For the text-containing cell, return its midpoint in (X, Y) coordinate format. 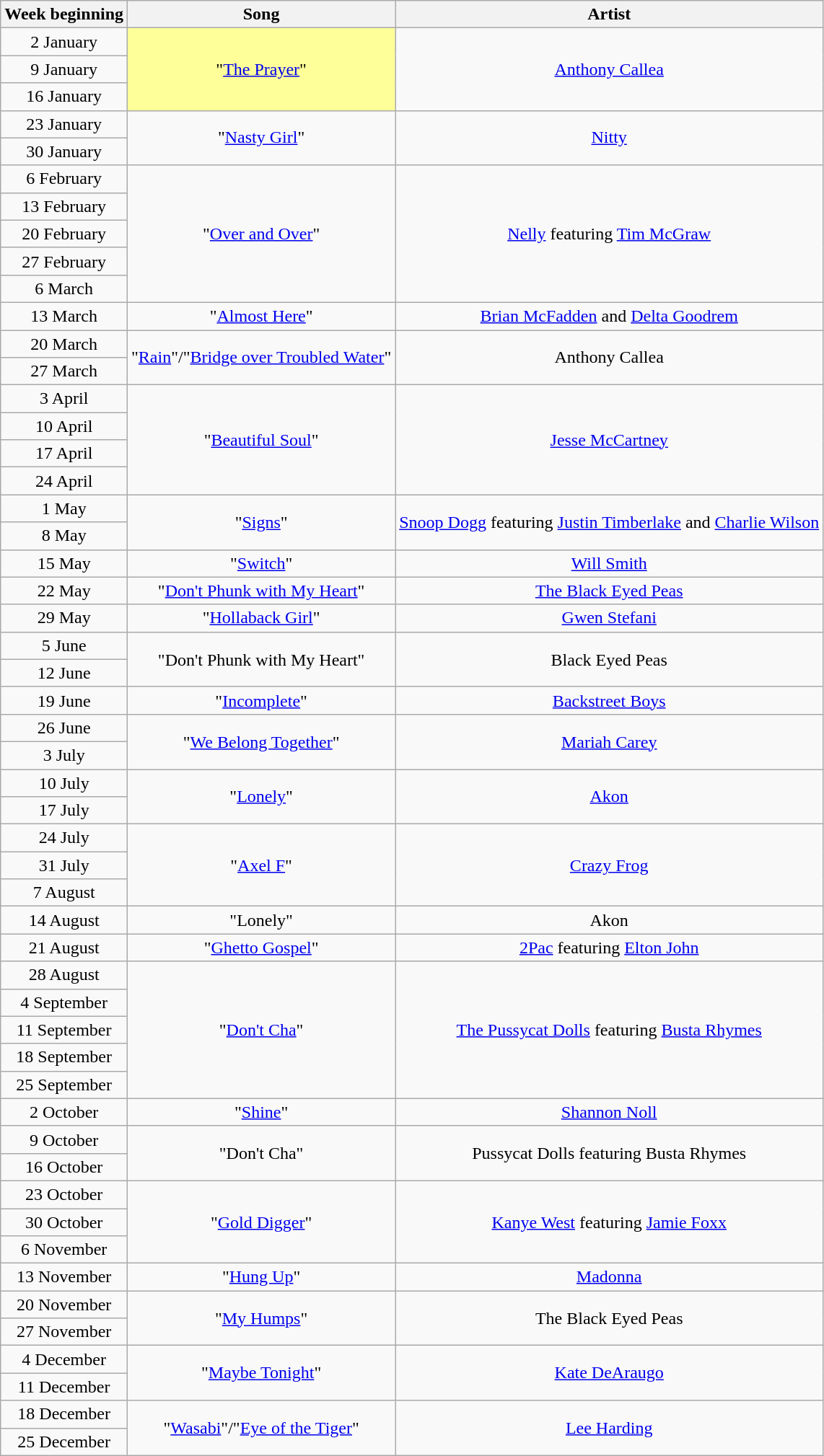
27 February (64, 261)
Backstreet Boys (609, 700)
31 July (64, 865)
12 June (64, 673)
"We Belong Together" (261, 741)
29 May (64, 618)
"Axel F" (261, 865)
The Pussycat Dolls featuring Busta Rhymes (609, 1030)
"My Humps" (261, 1318)
6 March (64, 288)
30 October (64, 1222)
"Almost Here" (261, 316)
27 March (64, 371)
Week beginning (64, 14)
3 April (64, 399)
"Beautiful Soul" (261, 440)
20 November (64, 1305)
Mariah Carey (609, 741)
18 September (64, 1057)
11 December (64, 1387)
"Shine" (261, 1112)
20 March (64, 344)
Crazy Frog (609, 865)
27 November (64, 1332)
20 February (64, 234)
"Signs" (261, 522)
4 September (64, 1002)
28 August (64, 975)
8 May (64, 536)
Madonna (609, 1277)
16 January (64, 97)
Shannon Noll (609, 1112)
9 January (64, 69)
7 August (64, 893)
Kanye West featuring Jamie Foxx (609, 1222)
2 January (64, 42)
9 October (64, 1139)
10 July (64, 782)
"Rain"/"Bridge over Troubled Water" (261, 358)
2 October (64, 1112)
17 April (64, 454)
30 January (64, 151)
Pussycat Dolls featuring Busta Rhymes (609, 1153)
Nitty (609, 138)
"Gold Digger" (261, 1222)
22 May (64, 591)
"Over and Over" (261, 234)
16 October (64, 1167)
"Switch" (261, 563)
Jesse McCartney (609, 440)
23 January (64, 124)
6 November (64, 1250)
10 April (64, 426)
Will Smith (609, 563)
25 December (64, 1442)
13 March (64, 316)
"Incomplete" (261, 700)
"Hollaback Girl" (261, 618)
"Nasty Girl" (261, 138)
24 April (64, 481)
Snoop Dogg featuring Justin Timberlake and Charlie Wilson (609, 522)
18 December (64, 1414)
4 December (64, 1359)
"The Prayer" (261, 69)
Black Eyed Peas (609, 659)
25 September (64, 1085)
"Hung Up" (261, 1277)
Gwen Stefani (609, 618)
"Wasabi"/"Eye of the Tiger" (261, 1428)
"Maybe Tonight" (261, 1373)
13 February (64, 206)
5 June (64, 645)
11 September (64, 1030)
"Ghetto Gospel" (261, 948)
2Pac featuring Elton John (609, 948)
14 August (64, 920)
Nelly featuring Tim McGraw (609, 234)
1 May (64, 508)
21 August (64, 948)
Lee Harding (609, 1428)
15 May (64, 563)
26 June (64, 728)
Brian McFadden and Delta Goodrem (609, 316)
6 February (64, 179)
23 October (64, 1194)
24 July (64, 838)
3 July (64, 755)
17 July (64, 811)
19 June (64, 700)
13 November (64, 1277)
Song (261, 14)
Kate DeAraugo (609, 1373)
Artist (609, 14)
